Scan for the cell matching the given text and deliver its [X, Y] coordinate at center. 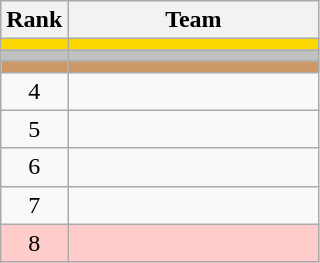
6 [34, 167]
5 [34, 129]
7 [34, 205]
Rank [34, 20]
8 [34, 243]
4 [34, 91]
Team [194, 20]
